From the cell containing the given text, extract its center point as (X, Y) coordinate. 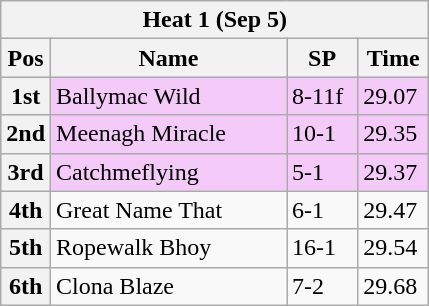
2nd (26, 134)
16-1 (322, 248)
Meenagh Miracle (169, 134)
29.35 (394, 134)
29.37 (394, 172)
4th (26, 210)
8-11f (322, 96)
29.54 (394, 248)
29.47 (394, 210)
1st (26, 96)
3rd (26, 172)
Catchmeflying (169, 172)
29.68 (394, 286)
5th (26, 248)
7-2 (322, 286)
Name (169, 58)
Ropewalk Bhoy (169, 248)
29.07 (394, 96)
Pos (26, 58)
6-1 (322, 210)
SP (322, 58)
Heat 1 (Sep 5) (215, 20)
6th (26, 286)
Time (394, 58)
5-1 (322, 172)
Ballymac Wild (169, 96)
Great Name That (169, 210)
Clona Blaze (169, 286)
10-1 (322, 134)
